Extract the (X, Y) coordinate from the center of the cell holding the provided text.  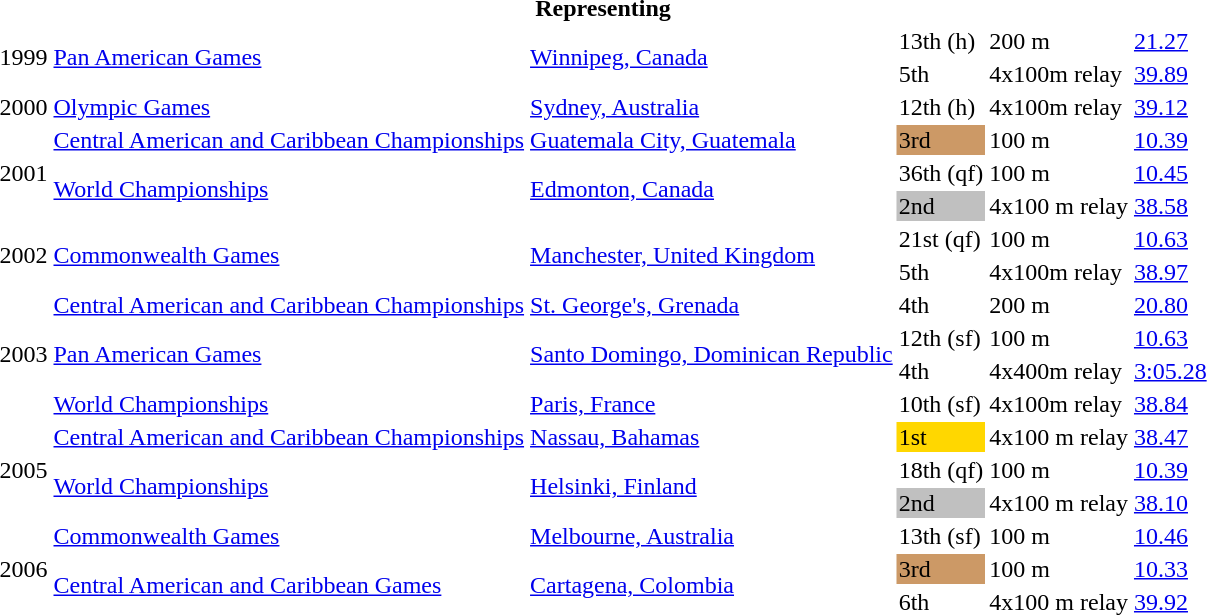
Sydney, Australia (712, 107)
Manchester, United Kingdom (712, 256)
21st (qf) (941, 239)
Melbourne, Australia (712, 536)
Edmonton, Canada (712, 190)
Santo Domingo, Dominican Republic (712, 354)
St. George's, Grenada (712, 305)
1st (941, 437)
Winnipeg, Canada (712, 58)
Nassau, Bahamas (712, 437)
13th (sf) (941, 536)
12th (sf) (941, 338)
13th (h) (941, 41)
10th (sf) (941, 404)
Paris, France (712, 404)
Olympic Games (289, 107)
18th (qf) (941, 470)
36th (qf) (941, 173)
Helsinki, Finland (712, 486)
12th (h) (941, 107)
4x400m relay (1059, 371)
Guatemala City, Guatemala (712, 140)
